Extract the [x, y] coordinate from the center of the cell holding the provided text.  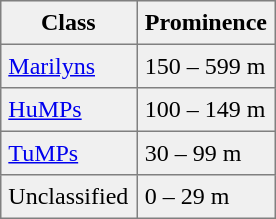
Unclassified [68, 197]
HuMPs [68, 110]
Class [68, 23]
150 – 599 m [206, 66]
30 – 99 m [206, 153]
Marilyns [68, 66]
100 – 149 m [206, 110]
0 – 29 m [206, 197]
TuMPs [68, 153]
Prominence [206, 23]
